Return (X, Y) of the center of cell containing provided text 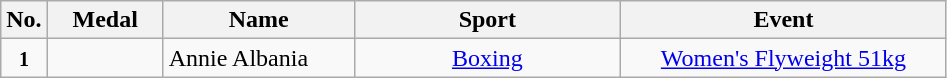
No. (24, 20)
Annie Albania (258, 58)
Boxing (487, 58)
Event (783, 20)
Women's Flyweight 51kg (783, 58)
Name (258, 20)
1 (24, 58)
Medal (105, 20)
Sport (487, 20)
